Capture the cell that displays the provided text and extract its (X, Y) central coordinate. 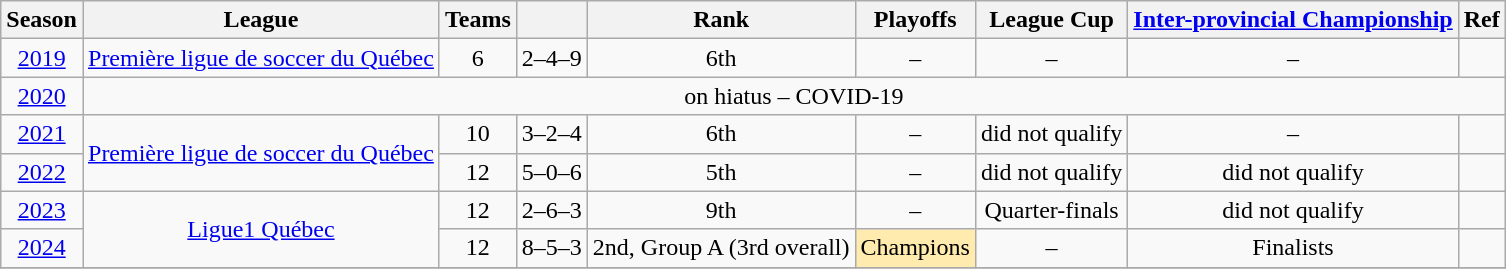
10 (478, 134)
Champions (915, 248)
Teams (478, 20)
2023 (42, 210)
2020 (42, 96)
Ref (1482, 20)
9th (721, 210)
2021 (42, 134)
League (260, 20)
2–4–9 (552, 58)
Season (42, 20)
Rank (721, 20)
Quarter-finals (1051, 210)
2024 (42, 248)
Ligue1 Québec (260, 229)
Finalists (1293, 248)
League Cup (1051, 20)
2019 (42, 58)
on hiatus – COVID-19 (794, 96)
Playoffs (915, 20)
Inter-provincial Championship (1293, 20)
6 (478, 58)
2–6–3 (552, 210)
3–2–4 (552, 134)
8–5–3 (552, 248)
2022 (42, 172)
2nd, Group A (3rd overall) (721, 248)
5th (721, 172)
5–0–6 (552, 172)
